Return (x, y) of the center of cell containing provided text 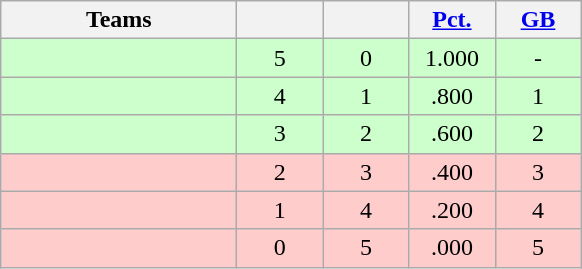
.600 (452, 134)
.400 (452, 172)
1.000 (452, 58)
GB (538, 20)
.200 (452, 210)
.000 (452, 248)
Teams (119, 20)
- (538, 58)
Pct. (452, 20)
.800 (452, 96)
